Return the [x, y] coordinate for the center point of the cell that contains the specified text.  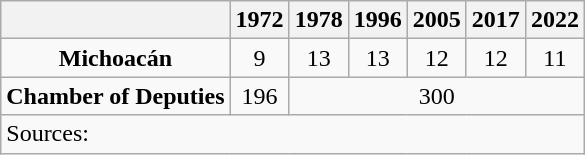
Chamber of Deputies [116, 96]
1996 [378, 20]
Michoacán [116, 58]
2017 [496, 20]
2022 [554, 20]
196 [260, 96]
300 [436, 96]
1972 [260, 20]
11 [554, 58]
2005 [436, 20]
9 [260, 58]
Sources: [293, 134]
1978 [318, 20]
